For the text-containing cell, return its midpoint in [x, y] coordinate format. 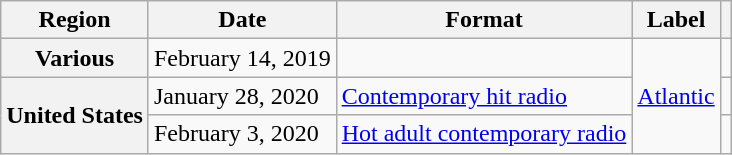
United States [75, 115]
Hot adult contemporary radio [484, 134]
February 3, 2020 [242, 134]
Atlantic [676, 96]
February 14, 2019 [242, 58]
Label [676, 20]
Region [75, 20]
January 28, 2020 [242, 96]
Various [75, 58]
Format [484, 20]
Date [242, 20]
Contemporary hit radio [484, 96]
